Return the [x, y] coordinate for the center point of the cell that contains the specified text.  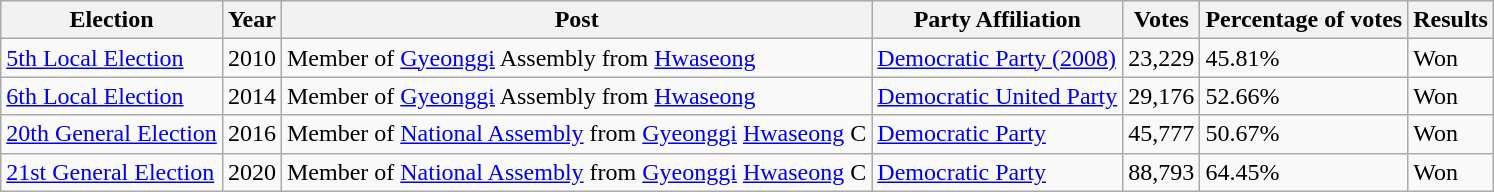
Percentage of votes [1304, 20]
88,793 [1162, 172]
Democratic Party (2008) [998, 58]
2010 [252, 58]
23,229 [1162, 58]
Results [1451, 20]
Votes [1162, 20]
45,777 [1162, 134]
29,176 [1162, 96]
Party Affiliation [998, 20]
Election [112, 20]
2014 [252, 96]
20th General Election [112, 134]
52.66% [1304, 96]
2020 [252, 172]
21st General Election [112, 172]
Post [576, 20]
2016 [252, 134]
45.81% [1304, 58]
Year [252, 20]
6th Local Election [112, 96]
Democratic United Party [998, 96]
50.67% [1304, 134]
5th Local Election [112, 58]
64.45% [1304, 172]
